Identify which cell holds the provided text, then report its [X, Y] central coordinate. 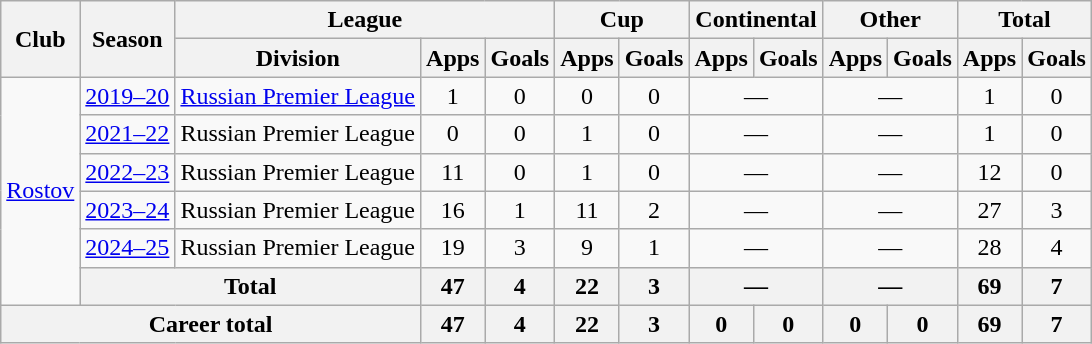
2023–24 [128, 210]
Rostov [40, 191]
League [365, 20]
2022–23 [128, 172]
2024–25 [128, 248]
Continental [756, 20]
19 [453, 248]
Club [40, 39]
2019–20 [128, 96]
9 [587, 248]
Other [890, 20]
28 [989, 248]
2 [654, 210]
12 [989, 172]
Cup [622, 20]
Division [298, 58]
Season [128, 39]
27 [989, 210]
2021–22 [128, 134]
16 [453, 210]
Career total [211, 324]
